Find where the given text appears and provide that cell's center as [X, Y] coordinate. 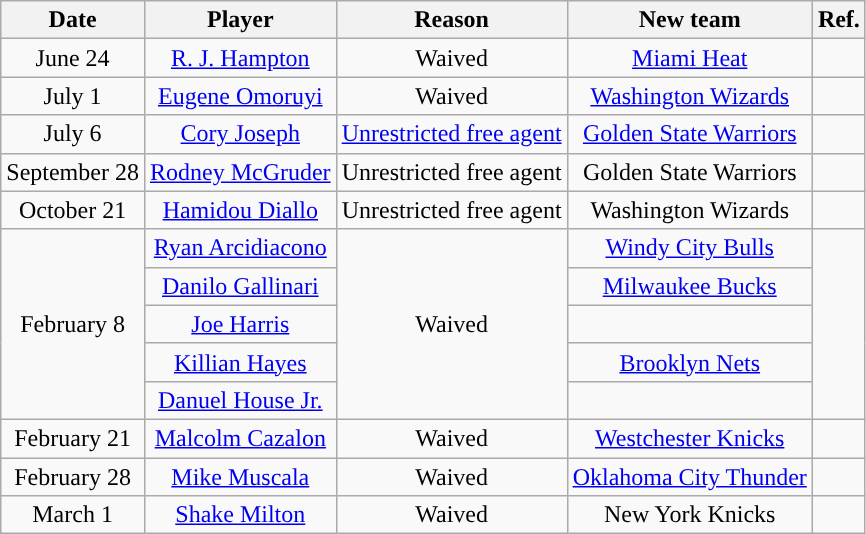
Shake Milton [240, 515]
New York Knicks [690, 515]
Danuel House Jr. [240, 400]
February 28 [73, 477]
Reason [452, 20]
October 21 [73, 210]
Killian Hayes [240, 362]
Westchester Knicks [690, 438]
Cory Joseph [240, 134]
Player [240, 20]
Danilo Gallinari [240, 286]
March 1 [73, 515]
Rodney McGruder [240, 172]
Hamidou Diallo [240, 210]
Milwaukee Bucks [690, 286]
June 24 [73, 58]
Brooklyn Nets [690, 362]
February 21 [73, 438]
R. J. Hampton [240, 58]
July 6 [73, 134]
Miami Heat [690, 58]
Date [73, 20]
Mike Muscala [240, 477]
September 28 [73, 172]
New team [690, 20]
Ref. [838, 20]
Eugene Omoruyi [240, 96]
Joe Harris [240, 324]
July 1 [73, 96]
Ryan Arcidiacono [240, 248]
February 8 [73, 324]
Malcolm Cazalon [240, 438]
Windy City Bulls [690, 248]
Oklahoma City Thunder [690, 477]
